Provide the (x, y) coordinate of the cell's center where the given text is located.  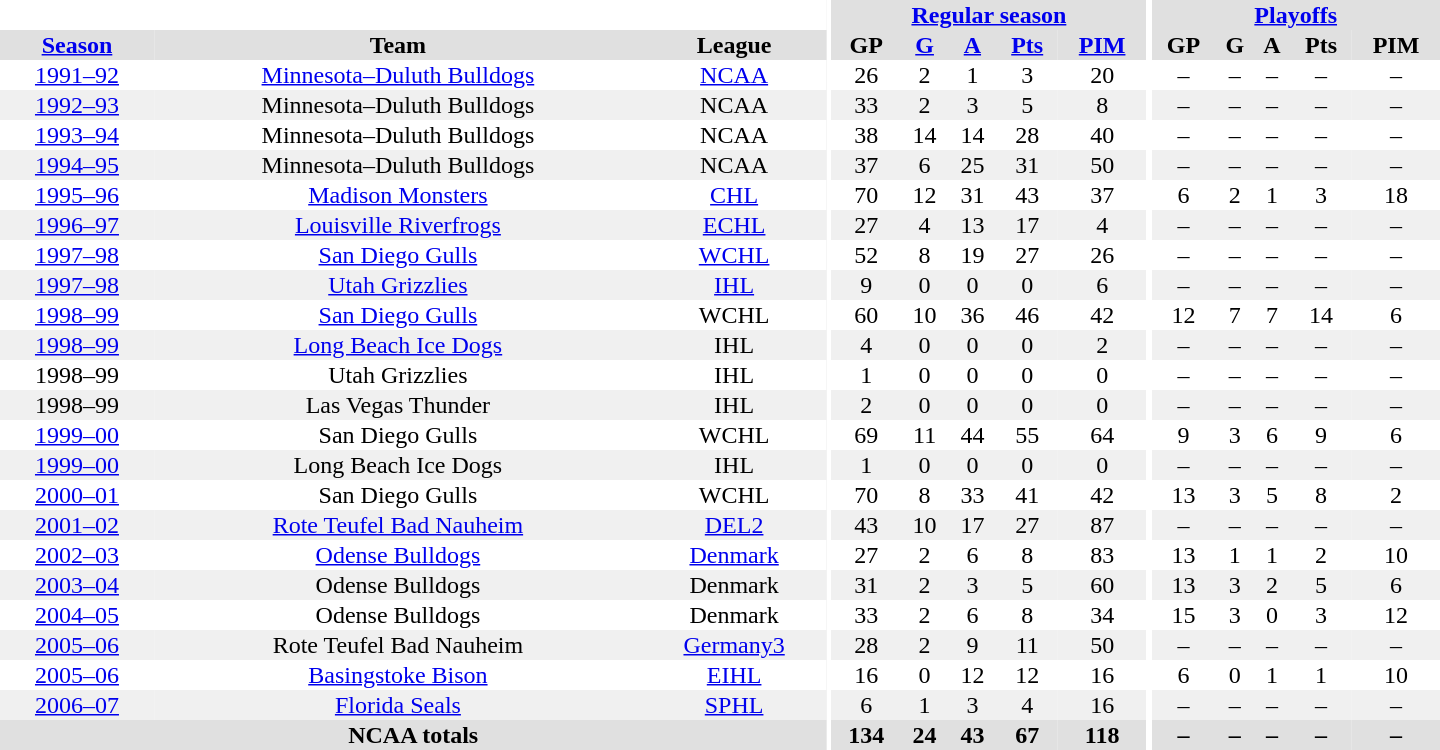
67 (1027, 735)
15 (1183, 615)
118 (1102, 735)
55 (1027, 435)
134 (866, 735)
69 (866, 435)
46 (1027, 315)
24 (925, 735)
2006–07 (77, 705)
SPHL (734, 705)
DEL2 (734, 525)
1994–95 (77, 165)
64 (1102, 435)
52 (866, 255)
41 (1027, 495)
Florida Seals (398, 705)
87 (1102, 525)
25 (972, 165)
19 (972, 255)
44 (972, 435)
38 (866, 135)
Season (77, 45)
2001–02 (77, 525)
2003–04 (77, 585)
18 (1396, 195)
Playoffs (1296, 15)
Madison Monsters (398, 195)
CHL (734, 195)
83 (1102, 555)
Las Vegas Thunder (398, 405)
Team (398, 45)
Regular season (989, 15)
1993–94 (77, 135)
ECHL (734, 225)
34 (1102, 615)
2004–05 (77, 615)
36 (972, 315)
Louisville Riverfrogs (398, 225)
1991–92 (77, 75)
Germany3 (734, 645)
2000–01 (77, 495)
40 (1102, 135)
1992–93 (77, 105)
2002–03 (77, 555)
EIHL (734, 675)
NCAA totals (413, 735)
20 (1102, 75)
Basingstoke Bison (398, 675)
League (734, 45)
1995–96 (77, 195)
1996–97 (77, 225)
